Provide the (x, y) coordinate of the cell's center where the given text is located.  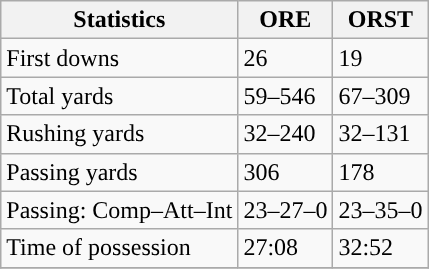
19 (380, 58)
Statistics (120, 20)
32–131 (380, 134)
Rushing yards (120, 134)
23–35–0 (380, 210)
Time of possession (120, 248)
Total yards (120, 96)
59–546 (286, 96)
23–27–0 (286, 210)
32–240 (286, 134)
Passing yards (120, 172)
Passing: Comp–Att–Int (120, 210)
67–309 (380, 96)
178 (380, 172)
First downs (120, 58)
ORE (286, 20)
ORST (380, 20)
26 (286, 58)
27:08 (286, 248)
32:52 (380, 248)
306 (286, 172)
